Output the (x, y) coordinate of the center of the cell containing the given text.  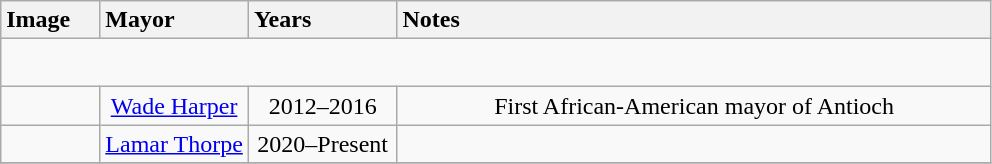
Mayor (174, 20)
Notes (694, 20)
Lamar Thorpe (174, 144)
2020–Present (322, 144)
First African-American mayor of Antioch (694, 106)
Years (322, 20)
Image (50, 20)
Wade Harper (174, 106)
2012–2016 (322, 106)
